Provide the (x, y) coordinate of the cell's center where the given text is located.  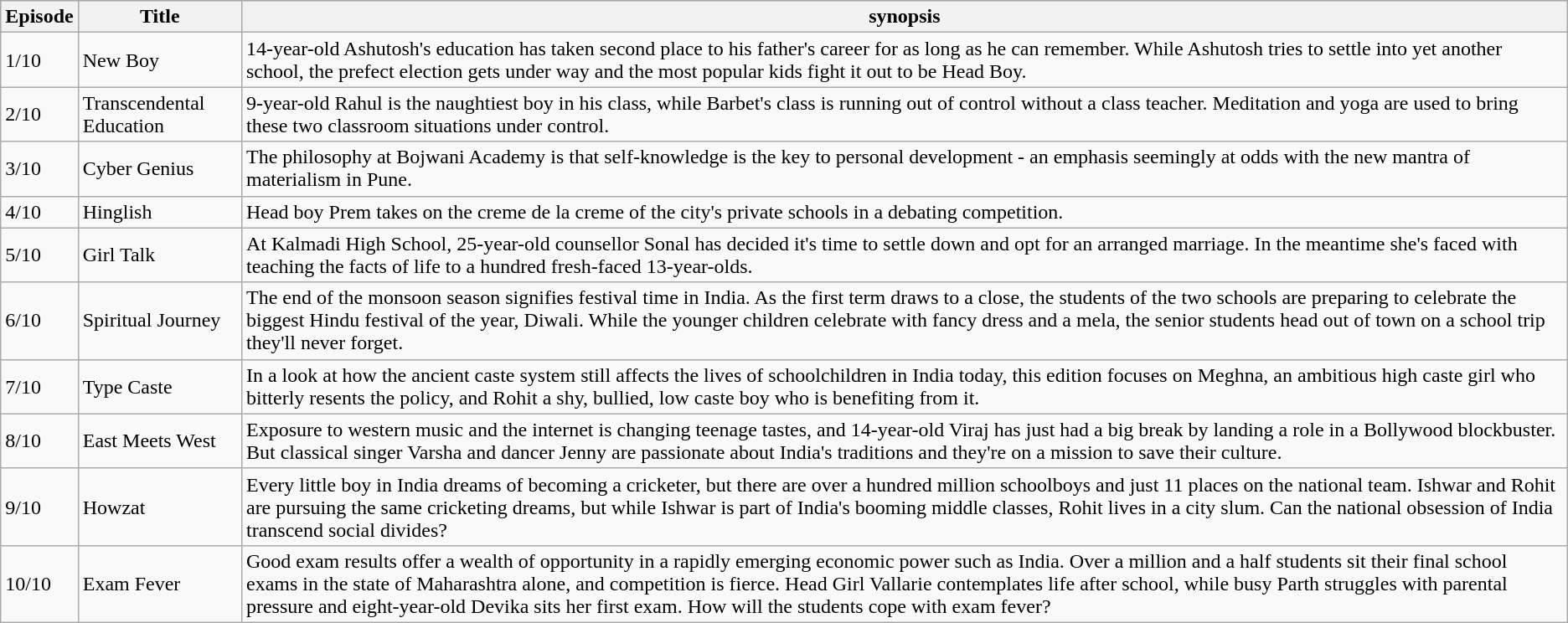
Spiritual Journey (159, 321)
Exam Fever (159, 584)
Girl Talk (159, 255)
3/10 (39, 169)
Head boy Prem takes on the creme de la creme of the city's private schools in a debating competition. (905, 212)
Cyber Genius (159, 169)
East Meets West (159, 440)
synopsis (905, 17)
Title (159, 17)
4/10 (39, 212)
8/10 (39, 440)
Howzat (159, 507)
7/10 (39, 387)
Transcendental Education (159, 114)
Episode (39, 17)
10/10 (39, 584)
2/10 (39, 114)
Hinglish (159, 212)
New Boy (159, 60)
5/10 (39, 255)
6/10 (39, 321)
1/10 (39, 60)
9/10 (39, 507)
Type Caste (159, 387)
